Output the (x, y) coordinate of the center of the cell containing the given text.  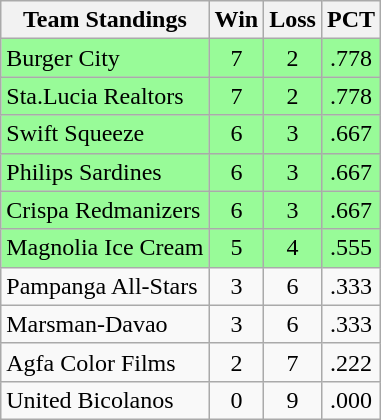
Sta.Lucia Realtors (105, 96)
Pampanga All-Stars (105, 286)
Team Standings (105, 20)
Win (236, 20)
PCT (350, 20)
Crispa Redmanizers (105, 210)
Swift Squeeze (105, 134)
Marsman-Davao (105, 324)
Philips Sardines (105, 172)
0 (236, 400)
Loss (293, 20)
.222 (350, 362)
Agfa Color Films (105, 362)
9 (293, 400)
United Bicolanos (105, 400)
5 (236, 248)
.000 (350, 400)
Magnolia Ice Cream (105, 248)
.555 (350, 248)
Burger City (105, 58)
4 (293, 248)
